Capture the cell that displays the provided text and extract its [x, y] central coordinate. 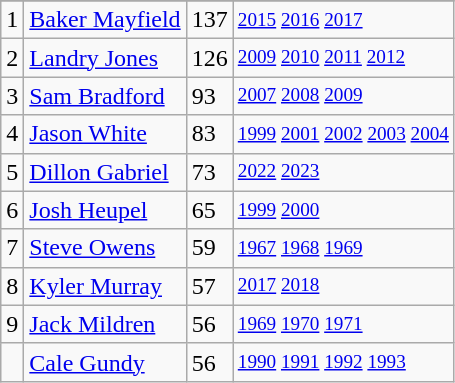
2022 2023 [343, 172]
4 [12, 134]
Jack Mildren [105, 324]
3 [12, 96]
83 [210, 134]
Landry Jones [105, 58]
8 [12, 286]
Dillon Gabriel [105, 172]
Jason White [105, 134]
6 [12, 210]
2017 2018 [343, 286]
7 [12, 248]
5 [12, 172]
59 [210, 248]
Steve Owens [105, 248]
2009 2010 2011 2012 [343, 58]
2015 2016 2017 [343, 20]
2 [12, 58]
65 [210, 210]
126 [210, 58]
73 [210, 172]
9 [12, 324]
Kyler Murray [105, 286]
1990 1991 1992 1993 [343, 362]
Baker Mayfield [105, 20]
Sam Bradford [105, 96]
1967 1968 1969 [343, 248]
2007 2008 2009 [343, 96]
1999 2001 2002 2003 2004 [343, 134]
137 [210, 20]
Cale Gundy [105, 362]
93 [210, 96]
1999 2000 [343, 210]
1 [12, 20]
1969 1970 1971 [343, 324]
Josh Heupel [105, 210]
57 [210, 286]
